Extract the (X, Y) coordinate from the center of the cell holding the provided text.  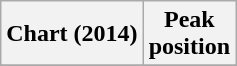
Peakposition (189, 34)
Chart (2014) (72, 34)
